Extract the [x, y] coordinate from the center of the cell holding the provided text.  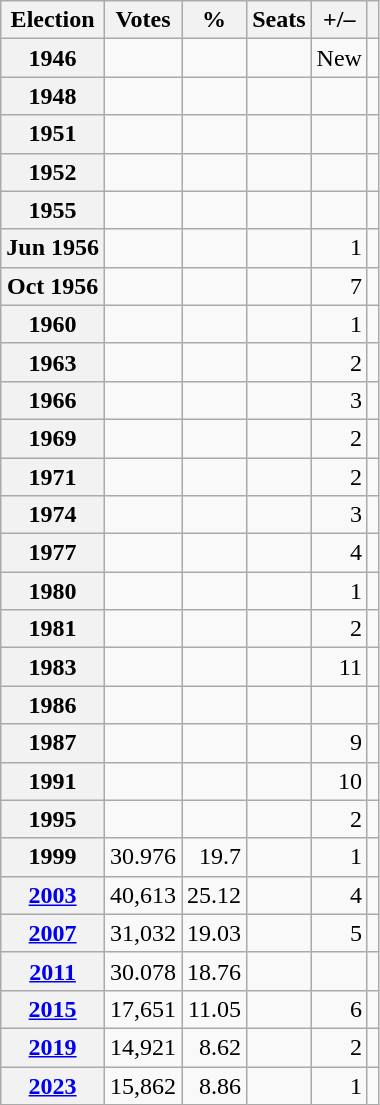
Oct 1956 [53, 286]
31,032 [144, 933]
1966 [53, 400]
1969 [53, 438]
1981 [53, 629]
1948 [53, 96]
Votes [144, 20]
1952 [53, 172]
2003 [53, 895]
30.976 [144, 857]
11.05 [214, 1009]
1986 [53, 705]
25.12 [214, 895]
9 [339, 743]
14,921 [144, 1047]
1980 [53, 591]
1951 [53, 134]
30.078 [144, 971]
1955 [53, 210]
8.62 [214, 1047]
1995 [53, 819]
1963 [53, 362]
1983 [53, 667]
2007 [53, 933]
2023 [53, 1085]
11 [339, 667]
15,862 [144, 1085]
17,651 [144, 1009]
1946 [53, 58]
5 [339, 933]
1974 [53, 515]
Election [53, 20]
1971 [53, 477]
7 [339, 286]
19.03 [214, 933]
1991 [53, 781]
8.86 [214, 1085]
19.7 [214, 857]
2015 [53, 1009]
Jun 1956 [53, 248]
40,613 [144, 895]
2019 [53, 1047]
6 [339, 1009]
New [339, 58]
Seats [279, 20]
1999 [53, 857]
+/– [339, 20]
2011 [53, 971]
% [214, 20]
1960 [53, 324]
10 [339, 781]
1987 [53, 743]
1977 [53, 553]
18.76 [214, 971]
